Extract the (X, Y) coordinate from the center of the cell holding the provided text.  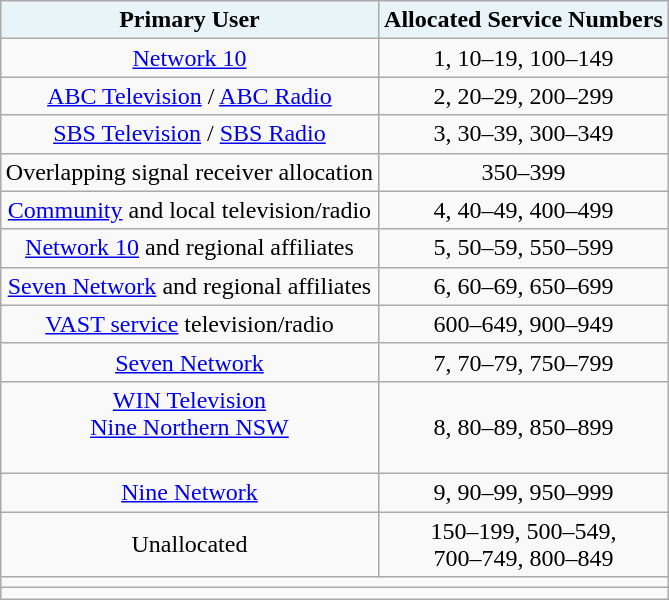
WIN TelevisionNine Northern NSW (189, 427)
1, 10–19, 100–149 (524, 58)
7, 70–79, 750–799 (524, 362)
ABC Television / ABC Radio (189, 96)
VAST service television/radio (189, 324)
Network 10 and regional affiliates (189, 248)
Primary User (189, 20)
2, 20–29, 200–299 (524, 96)
3, 30–39, 300–349 (524, 134)
350–399 (524, 172)
150–199, 500–549,700–749, 800–849 (524, 544)
Unallocated (189, 544)
8, 80–89, 850–899 (524, 427)
4, 40–49, 400–499 (524, 210)
SBS Television / SBS Radio (189, 134)
Allocated Service Numbers (524, 20)
Overlapping signal receiver allocation (189, 172)
Nine Network (189, 492)
600–649, 900–949 (524, 324)
Seven Network and regional affiliates (189, 286)
Seven Network (189, 362)
Community and local television/radio (189, 210)
5, 50–59, 550–599 (524, 248)
Network 10 (189, 58)
9, 90–99, 950–999 (524, 492)
6, 60–69, 650–699 (524, 286)
